Return the (x, y) coordinate for the center point of the cell that contains the specified text.  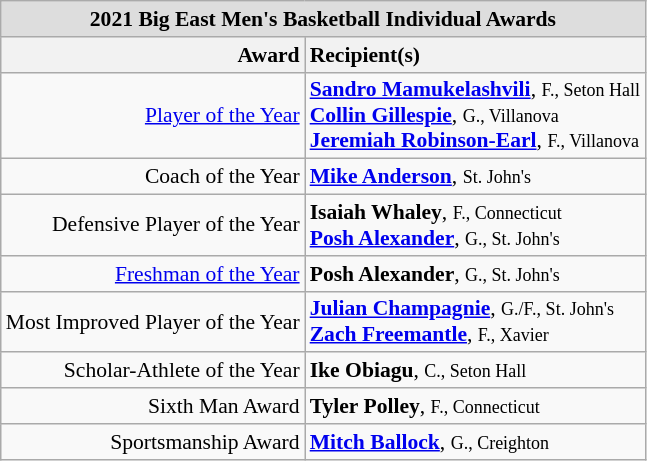
Player of the Year (153, 116)
Posh Alexander, G., St. John's (475, 274)
Scholar-Athlete of the Year (153, 371)
Award (153, 55)
Sandro Mamukelashvili, F., Seton HallCollin Gillespie, G., VillanovaJeremiah Robinson-Earl, F., Villanova (475, 116)
Most Improved Player of the Year (153, 322)
Tyler Polley, F., Connecticut (475, 406)
Mitch Ballock, G., Creighton (475, 442)
2021 Big East Men's Basketball Individual Awards (323, 19)
Ike Obiagu, C., Seton Hall (475, 371)
Defensive Player of the Year (153, 226)
Sportsmanship Award (153, 442)
Julian Champagnie, G./F., St. John'sZach Freemantle, F., Xavier (475, 322)
Mike Anderson, St. John's (475, 177)
Coach of the Year (153, 177)
Recipient(s) (475, 55)
Sixth Man Award (153, 406)
Freshman of the Year (153, 274)
Isaiah Whaley, F., ConnecticutPosh Alexander, G., St. John's (475, 226)
